Return [X, Y] of the center of cell containing provided text 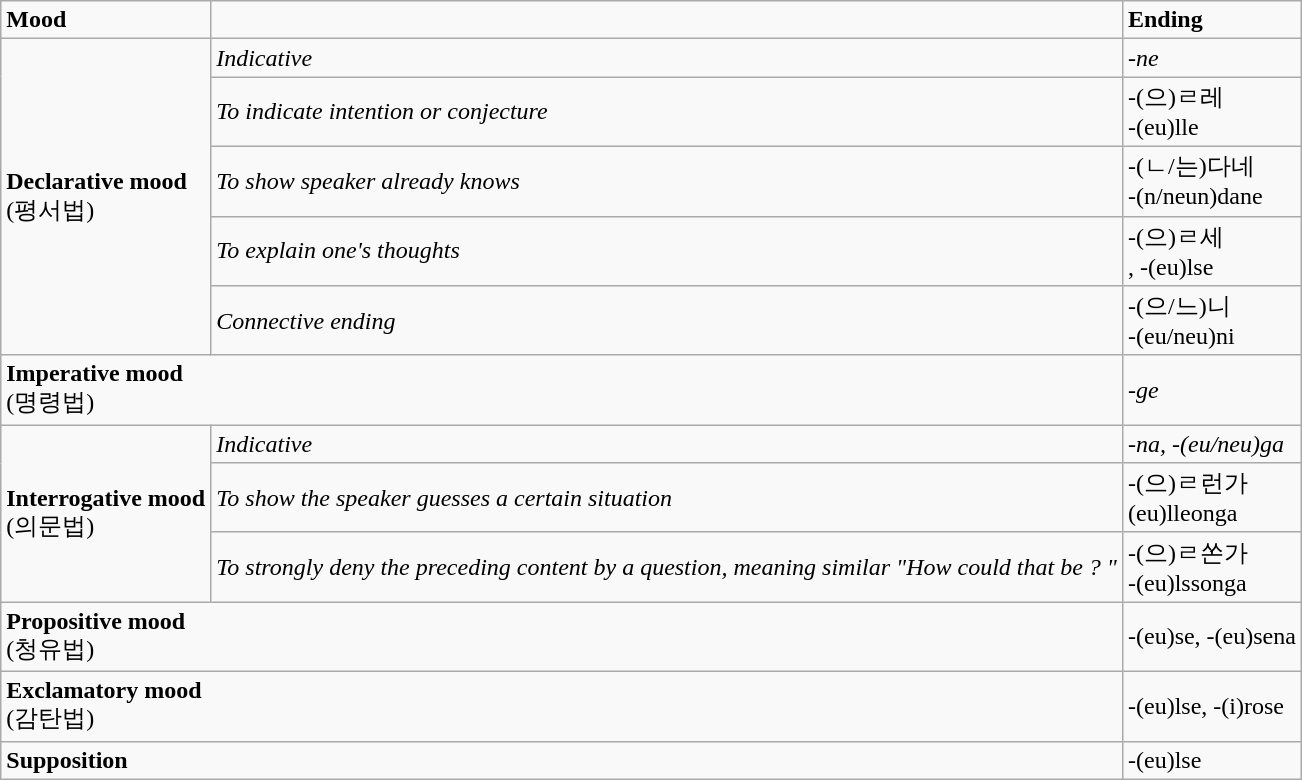
Connective ending [667, 321]
To show speaker already knows [667, 181]
-(으)ㄹ런가(eu)lleonga [1212, 498]
To strongly deny the preceding content by a question, meaning similar "How could that be ? " [667, 567]
Supposition [562, 760]
-(으)ㄹ쏜가-(eu)lssonga [1212, 567]
To explain one's thoughts [667, 251]
Exclamatory mood(감탄법) [562, 706]
Interrogative mood(의문법) [106, 514]
-(eu)lse, -(i)rose [1212, 706]
-(으/느)니-(eu/neu)ni [1212, 321]
-ne [1212, 58]
Declarative mood(평서법) [106, 197]
Propositive mood(청유법) [562, 637]
To show the speaker guesses a certain situation [667, 498]
-(ㄴ/는)다네-(n/neun)dane [1212, 181]
-(으)ㄹ레-(eu)lle [1212, 112]
To indicate intention or conjecture [667, 112]
-na, -(eu/neu)ga [1212, 444]
Imperative mood(명령법) [562, 390]
-(으)ㄹ세, -(eu)lse [1212, 251]
Ending [1212, 20]
-ge [1212, 390]
Mood [106, 20]
-(eu)lse [1212, 760]
-(eu)se, -(eu)sena [1212, 637]
